Capture the cell that displays the provided text and extract its (X, Y) central coordinate. 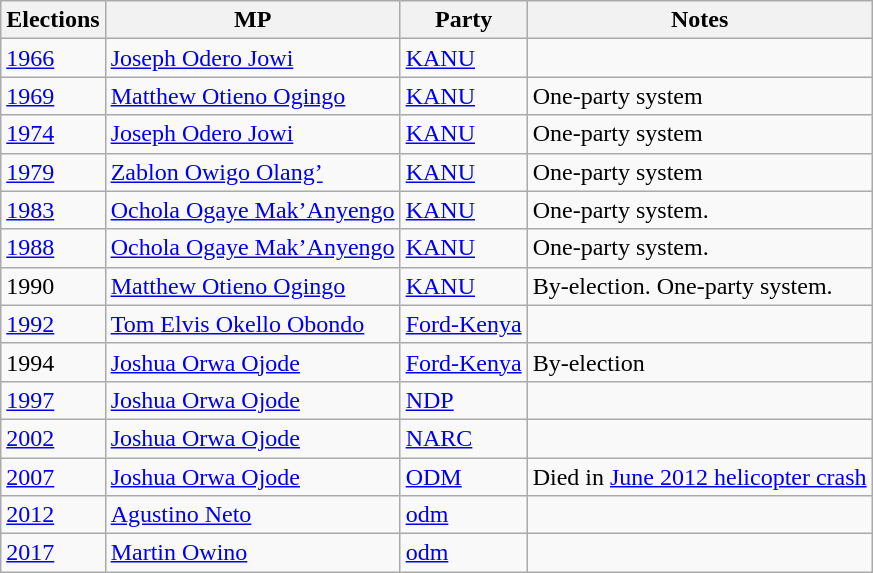
2012 (53, 515)
Zablon Owigo Olang’ (252, 172)
Tom Elvis Okello Obondo (252, 324)
1988 (53, 248)
Notes (700, 20)
2007 (53, 477)
2017 (53, 553)
By-election (700, 362)
1974 (53, 134)
Agustino Neto (252, 515)
Elections (53, 20)
By-election. One-party system. (700, 286)
1969 (53, 96)
1992 (53, 324)
1966 (53, 58)
1990 (53, 286)
Died in June 2012 helicopter crash (700, 477)
1983 (53, 210)
NARC (464, 438)
Martin Owino (252, 553)
Party (464, 20)
MP (252, 20)
1997 (53, 400)
2002 (53, 438)
1979 (53, 172)
1994 (53, 362)
NDP (464, 400)
ODM (464, 477)
